Return the [X, Y] coordinate for the center point of the cell that contains the specified text.  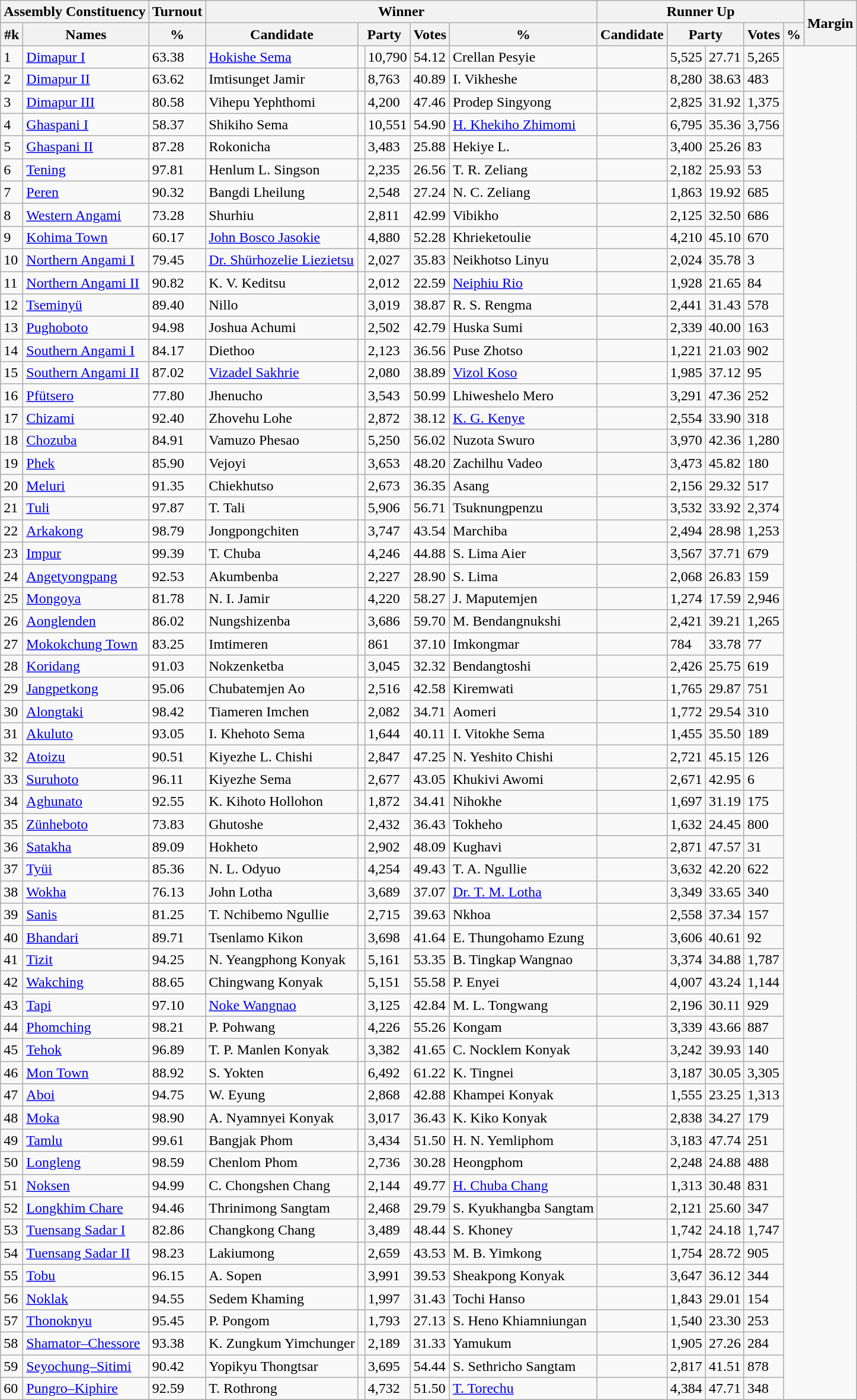
Assembly Constituency [75, 12]
284 [763, 1343]
93.05 [177, 734]
Zhovehu Lohe [282, 418]
21.65 [724, 283]
58.27 [430, 598]
878 [763, 1366]
Chiekhutso [282, 486]
92.59 [177, 1389]
42.20 [724, 869]
36.56 [430, 350]
Vamuzo Phesao [282, 441]
3,647 [686, 1275]
77.80 [177, 396]
Jongpongchiten [282, 531]
Arkakong [86, 531]
33.92 [724, 508]
E. Thungohamo Ezung [524, 937]
T. Torechu [524, 1389]
Kohima Town [86, 237]
2,189 [388, 1343]
19.92 [724, 192]
3,349 [686, 892]
48 [12, 1118]
Changkong Chang [282, 1230]
Bhandari [86, 937]
Neiphiu Rio [524, 283]
1,754 [686, 1253]
3,632 [686, 869]
S. Lima Aier [524, 553]
2,426 [686, 666]
63.38 [177, 57]
C. Nocklem Konyak [524, 1050]
43.05 [430, 779]
90.51 [177, 757]
92 [763, 937]
8,763 [388, 79]
2,811 [388, 215]
Imkongmar [524, 643]
1,644 [388, 734]
46 [12, 1073]
Tsuknungpenzu [524, 508]
Marchiba [524, 531]
89.09 [177, 847]
3,489 [388, 1230]
929 [763, 1005]
Vejoyi [282, 463]
25 [12, 598]
Thrinimong Sangtam [282, 1208]
95.45 [177, 1321]
Imtisunget Jamir [282, 79]
40.89 [430, 79]
3,434 [388, 1140]
A. Sopen [282, 1275]
1,540 [686, 1321]
Shikiho Sema [282, 125]
Mongoya [86, 598]
Names [86, 34]
6,795 [686, 125]
S. Yokten [282, 1073]
K. V. Keditsu [282, 283]
20 [12, 486]
91.35 [177, 486]
40.61 [724, 937]
2,182 [686, 170]
98.59 [177, 1163]
Vizadel Sakhrie [282, 373]
54 [12, 1253]
1,872 [388, 802]
Peren [86, 192]
28.98 [724, 531]
Kiyezhe Sema [282, 779]
41 [12, 959]
2,432 [388, 824]
3,382 [388, 1050]
37.10 [430, 643]
Nihokhe [524, 802]
Tobu [86, 1275]
94.98 [177, 328]
16 [12, 396]
Henlum L. Singson [282, 170]
1,787 [763, 959]
5,151 [388, 982]
96.11 [177, 779]
73.83 [177, 824]
27.24 [430, 192]
39.53 [430, 1275]
Vihepu Yephthomi [282, 102]
Tehok [86, 1050]
39.93 [724, 1050]
Winner [402, 12]
2,659 [388, 1253]
41.64 [430, 937]
W. Eyung [282, 1095]
Tuensang Sadar I [86, 1230]
38.87 [430, 305]
H. Khekiho Zhimomi [524, 125]
3,374 [686, 959]
Imtimeren [282, 643]
126 [763, 757]
Jhenucho [282, 396]
3,689 [388, 892]
348 [763, 1389]
8 [12, 215]
89.71 [177, 937]
29.32 [724, 486]
2,502 [388, 328]
2,721 [686, 757]
Lakiumong [282, 1253]
1,843 [686, 1298]
94.99 [177, 1185]
1,863 [686, 192]
163 [763, 328]
H. Chuba Chang [524, 1185]
47.71 [724, 1389]
Nillo [282, 305]
P. Pohwang [282, 1028]
42.95 [724, 779]
2,024 [686, 260]
Tseminyü [86, 305]
K. Tingnei [524, 1073]
98.42 [177, 712]
1,793 [388, 1321]
Longleng [86, 1163]
N. Yeangphong Konyak [282, 959]
189 [763, 734]
Ghaspani II [86, 147]
483 [763, 79]
3,698 [388, 937]
87.02 [177, 373]
685 [763, 192]
43.54 [430, 531]
42.88 [430, 1095]
2,156 [686, 486]
30.05 [724, 1073]
84.91 [177, 441]
26 [12, 621]
36.35 [430, 486]
Joshua Achumi [282, 328]
26.83 [724, 576]
45.82 [724, 463]
42.58 [430, 689]
2,125 [686, 215]
3,183 [686, 1140]
48.44 [430, 1230]
4,384 [686, 1389]
35 [12, 824]
93.38 [177, 1343]
14 [12, 350]
27.71 [724, 57]
Alongtaki [86, 712]
Wakching [86, 982]
2,468 [388, 1208]
1,772 [686, 712]
Wokha [86, 892]
Aghunato [86, 802]
Tening [86, 170]
Tuensang Sadar II [86, 1253]
39.63 [430, 914]
Northern Angami I [86, 260]
P. Enyei [524, 982]
79.45 [177, 260]
38.89 [430, 373]
91.03 [177, 666]
2,235 [388, 170]
Chizami [86, 418]
97.81 [177, 170]
52.28 [430, 237]
61.22 [430, 1073]
39.21 [724, 621]
86.02 [177, 621]
Aomeri [524, 712]
8,280 [686, 79]
38.63 [724, 79]
2,012 [388, 283]
Asang [524, 486]
Turnout [177, 12]
55.58 [430, 982]
3,483 [388, 147]
751 [763, 689]
36 [12, 847]
Kiyezhe L. Chishi [282, 757]
25.88 [430, 147]
77 [763, 643]
2,817 [686, 1366]
10,551 [388, 125]
M. L. Tongwang [524, 1005]
Aonglenden [86, 621]
Puse Zhotso [524, 350]
85.90 [177, 463]
R. S. Rengma [524, 305]
5,265 [763, 57]
Pfütsero [86, 396]
3,400 [686, 147]
7 [12, 192]
27 [12, 643]
K. G. Kenye [524, 418]
4,880 [388, 237]
94.25 [177, 959]
94.55 [177, 1298]
33.78 [724, 643]
2,080 [388, 373]
34.41 [430, 802]
Vizol Koso [524, 373]
25.93 [724, 170]
25.75 [724, 666]
10 [12, 260]
Chingwang Konyak [282, 982]
3,543 [388, 396]
N. L. Odyuo [282, 869]
Meluri [86, 486]
517 [763, 486]
80.58 [177, 102]
2,871 [686, 847]
48.20 [430, 463]
2,847 [388, 757]
59.70 [430, 621]
2,872 [388, 418]
56 [12, 1298]
Crellan Pesyie [524, 57]
Tapi [86, 1005]
Kiremwati [524, 689]
Tyüi [86, 869]
47 [12, 1095]
38.12 [430, 418]
3,291 [686, 396]
89.40 [177, 305]
679 [763, 553]
Dr. Shürhozelie Liezietsu [282, 260]
32 [12, 757]
Atoizu [86, 757]
3,756 [763, 125]
Noke Wangnao [282, 1005]
John Lotha [282, 892]
Northern Angami II [86, 283]
179 [763, 1118]
22 [12, 531]
2,196 [686, 1005]
252 [763, 396]
Vibikho [524, 215]
Margin [830, 23]
55.26 [430, 1028]
Phomching [86, 1028]
3,991 [388, 1275]
Diethoo [282, 350]
51 [12, 1185]
30.11 [724, 1005]
Kongam [524, 1028]
3,695 [388, 1366]
1,742 [686, 1230]
H. N. Yemliphom [524, 1140]
Rokonicha [282, 147]
Suruhoto [86, 779]
88.65 [177, 982]
17 [12, 418]
I. Vikheshe [524, 79]
1,274 [686, 598]
4 [12, 125]
35.50 [724, 734]
28.72 [724, 1253]
5,906 [388, 508]
Longkhim Chare [86, 1208]
33.65 [724, 892]
S. Khoney [524, 1230]
Akumbenba [282, 576]
38 [12, 892]
Noklak [86, 1298]
Phek [86, 463]
15 [12, 373]
Chenlom Phom [282, 1163]
57 [12, 1321]
A. Nyamnyei Konyak [282, 1118]
33.90 [724, 418]
1,928 [686, 283]
N. Yeshito Chishi [524, 757]
48.09 [430, 847]
Lhiweshelo Mero [524, 396]
10,790 [388, 57]
90.82 [177, 283]
29.01 [724, 1298]
861 [388, 643]
1,632 [686, 824]
60 [12, 1389]
180 [763, 463]
M. Bendangnukshi [524, 621]
157 [763, 914]
619 [763, 666]
54.90 [430, 125]
30 [12, 712]
Akuluto [86, 734]
60.17 [177, 237]
Huska Sumi [524, 328]
J. Maputemjen [524, 598]
83 [763, 147]
39 [12, 914]
34.27 [724, 1118]
2,677 [388, 779]
T. Nchibemo Ngullie [282, 914]
M. B. Yimkong [524, 1253]
2,494 [686, 531]
Koridang [86, 666]
2,339 [686, 328]
Southern Angami I [86, 350]
Neikhotso Linyu [524, 260]
I. Khehoto Sema [282, 734]
Dr. T. M. Lotha [524, 892]
84.17 [177, 350]
92.40 [177, 418]
99.39 [177, 553]
1,375 [763, 102]
Western Angami [86, 215]
4,210 [686, 237]
Tsenlamo Kikon [282, 937]
Sheakpong Konyak [524, 1275]
3,970 [686, 441]
3,017 [388, 1118]
800 [763, 824]
N. C. Zeliang [524, 192]
Mon Town [86, 1073]
3,339 [686, 1028]
Yamukum [524, 1343]
Sanis [86, 914]
2,027 [388, 260]
T. Tali [282, 508]
Khampei Konyak [524, 1095]
Chubatemjen Ao [282, 689]
Tochi Hanso [524, 1298]
2 [12, 79]
47.57 [724, 847]
1,765 [686, 689]
88.92 [177, 1073]
98.79 [177, 531]
31.33 [430, 1343]
5 [12, 147]
42.84 [430, 1005]
42.99 [430, 215]
4,007 [686, 982]
90.42 [177, 1366]
53.35 [430, 959]
87.28 [177, 147]
21 [12, 508]
Nokzenketba [282, 666]
1,905 [686, 1343]
Tokheho [524, 824]
95.06 [177, 689]
36.12 [724, 1275]
T. R. Zeliang [524, 170]
40 [12, 937]
2,227 [388, 576]
25.26 [724, 147]
44.88 [430, 553]
35.78 [724, 260]
887 [763, 1028]
2,838 [686, 1118]
I. Vitokhe Sema [524, 734]
1 [12, 57]
3,747 [388, 531]
2,082 [388, 712]
40.11 [430, 734]
Nungshizenba [282, 621]
96.15 [177, 1275]
50 [12, 1163]
49.77 [430, 1185]
98.90 [177, 1118]
76.13 [177, 892]
32.50 [724, 215]
Ghutoshe [282, 824]
T. A. Ngullie [524, 869]
92.53 [177, 576]
2,121 [686, 1208]
2,374 [763, 508]
54.44 [430, 1366]
97.10 [177, 1005]
27.26 [724, 1343]
Bangdi Lheilung [282, 192]
3,045 [388, 666]
T. Chuba [282, 553]
41.65 [430, 1050]
3,019 [388, 305]
T. Rothrong [282, 1389]
56.71 [430, 508]
Noksen [86, 1185]
2,946 [763, 598]
3,473 [686, 463]
1,555 [686, 1095]
Aboi [86, 1095]
45 [12, 1050]
95 [763, 373]
3,305 [763, 1073]
T. P. Manlen Konyak [282, 1050]
85.36 [177, 869]
Moka [86, 1118]
Zünheboto [86, 824]
Bangjak Phom [282, 1140]
Seyochung–Sitimi [86, 1366]
Khukivi Awomi [524, 779]
81.25 [177, 914]
1,985 [686, 373]
34.88 [724, 959]
S. Kyukhangba Sangtam [524, 1208]
2,068 [686, 576]
5,525 [686, 57]
37.07 [430, 892]
42.36 [724, 441]
3,606 [686, 937]
Ghaspani I [86, 125]
Nkhoa [524, 914]
29 [12, 689]
686 [763, 215]
27.13 [430, 1321]
S. Lima [524, 576]
24.45 [724, 824]
K. Kiko Konyak [524, 1118]
1,455 [686, 734]
Nuzota Swuro [524, 441]
488 [763, 1163]
Tiameren Imchen [282, 712]
2,144 [388, 1185]
Dimapur II [86, 79]
3,125 [388, 1005]
55 [12, 1275]
47.25 [430, 757]
154 [763, 1298]
6,492 [388, 1073]
578 [763, 305]
94.75 [177, 1095]
58.37 [177, 125]
4,246 [388, 553]
2,715 [388, 914]
29.87 [724, 689]
5,250 [388, 441]
K. Zungkum Yimchunger [282, 1343]
Heongphom [524, 1163]
23 [12, 553]
Tuli [86, 508]
2,554 [686, 418]
33 [12, 779]
1,221 [686, 350]
Hokheto [282, 847]
2,516 [388, 689]
Mokokchung Town [86, 643]
42 [12, 982]
Hekiye L. [524, 147]
C. Chongshen Chang [282, 1185]
45.10 [724, 237]
2,421 [686, 621]
1,747 [763, 1230]
1,144 [763, 982]
Pughoboto [86, 328]
35.36 [724, 125]
253 [763, 1321]
22.59 [430, 283]
58 [12, 1343]
41.51 [724, 1366]
Chozuba [86, 441]
98.21 [177, 1028]
97.87 [177, 508]
32.32 [430, 666]
3,187 [686, 1073]
Khrieketoulie [524, 237]
52 [12, 1208]
2,902 [388, 847]
Tamlu [86, 1140]
23.30 [724, 1321]
Prodep Singyong [524, 102]
P. Pongom [282, 1321]
34.71 [430, 712]
82.86 [177, 1230]
37 [12, 869]
Runner Up [701, 12]
2,825 [686, 102]
9 [12, 237]
99.61 [177, 1140]
Dimapur III [86, 102]
1,997 [388, 1298]
19 [12, 463]
Bendangtoshi [524, 666]
1,265 [763, 621]
Shamator–Chessore [86, 1343]
175 [763, 802]
Sedem Khaming [282, 1298]
11 [12, 283]
S. Heno Khiamniungan [524, 1321]
56.02 [430, 441]
83.25 [177, 643]
4,200 [388, 102]
96.89 [177, 1050]
29.54 [724, 712]
140 [763, 1050]
4,220 [388, 598]
622 [763, 869]
K. Kihoto Hollohon [282, 802]
49 [12, 1140]
Hokishe Sema [282, 57]
12 [12, 305]
54.12 [430, 57]
30.28 [430, 1163]
Thonoknyu [86, 1321]
44 [12, 1028]
17.59 [724, 598]
902 [763, 350]
37.71 [724, 553]
Satakha [86, 847]
24.18 [724, 1230]
Zachilhu Vadeo [524, 463]
784 [686, 643]
45.15 [724, 757]
310 [763, 712]
B. Tingkap Wangnao [524, 959]
28.90 [430, 576]
2,671 [686, 779]
63.62 [177, 79]
90.32 [177, 192]
2,123 [388, 350]
42.79 [430, 328]
Yopikyu Thongtsar [282, 1366]
24 [12, 576]
21.03 [724, 350]
905 [763, 1253]
49.43 [430, 869]
2,558 [686, 914]
Tizit [86, 959]
670 [763, 237]
2,441 [686, 305]
Pungro–Kiphire [86, 1389]
50.99 [430, 396]
26.56 [430, 170]
2,548 [388, 192]
81.78 [177, 598]
4,732 [388, 1389]
5,161 [388, 959]
N. I. Jamir [282, 598]
Impur [86, 553]
28 [12, 666]
43.66 [724, 1028]
Dimapur I [86, 57]
43 [12, 1005]
30.48 [724, 1185]
Shurhiu [282, 215]
47.36 [724, 396]
34 [12, 802]
18 [12, 441]
S. Sethricho Sangtam [524, 1366]
47.46 [430, 102]
4,254 [388, 869]
1,253 [763, 531]
2,248 [686, 1163]
1,697 [686, 802]
47.74 [724, 1140]
35.83 [430, 260]
318 [763, 418]
831 [763, 1185]
John Bosco Jasokie [282, 237]
2,868 [388, 1095]
#k [12, 34]
340 [763, 892]
31.19 [724, 802]
4,226 [388, 1028]
25.60 [724, 1208]
37.12 [724, 373]
40.00 [724, 328]
23.25 [724, 1095]
29.79 [430, 1208]
344 [763, 1275]
31.92 [724, 102]
3,242 [686, 1050]
3,653 [388, 463]
Jangpetkong [86, 689]
2,736 [388, 1163]
37.34 [724, 914]
73.28 [177, 215]
43.24 [724, 982]
24.88 [724, 1163]
251 [763, 1140]
3,532 [686, 508]
13 [12, 328]
1,280 [763, 441]
59 [12, 1366]
3,686 [388, 621]
Southern Angami II [86, 373]
92.55 [177, 802]
159 [763, 576]
2,673 [388, 486]
3,567 [686, 553]
43.53 [430, 1253]
Kughavi [524, 847]
94.46 [177, 1208]
98.23 [177, 1253]
84 [763, 283]
Angetyongpang [86, 576]
347 [763, 1208]
